For the text-containing cell, return its midpoint in (x, y) coordinate format. 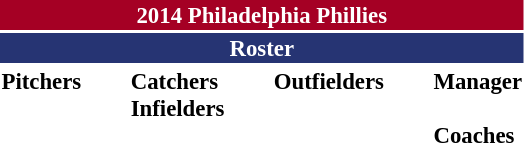
Roster (262, 48)
2014 Philadelphia Phillies (262, 15)
